Capture the cell that displays the provided text and extract its (x, y) central coordinate. 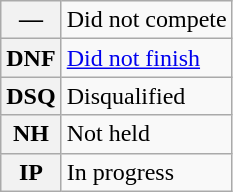
NH (31, 134)
DNF (31, 58)
Not held (146, 134)
In progress (146, 172)
— (31, 20)
DSQ (31, 96)
Did not finish (146, 58)
IP (31, 172)
Did not compete (146, 20)
Disqualified (146, 96)
